Extract the (x, y) coordinate from the center of the cell holding the provided text.  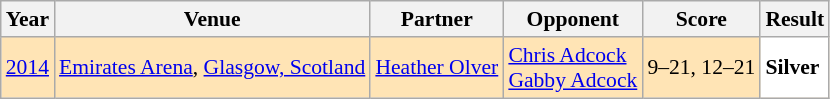
2014 (28, 68)
Silver (794, 68)
Year (28, 19)
9–21, 12–21 (701, 68)
Result (794, 19)
Opponent (572, 19)
Emirates Arena, Glasgow, Scotland (212, 68)
Venue (212, 19)
Partner (436, 19)
Chris Adcock Gabby Adcock (572, 68)
Score (701, 19)
Heather Olver (436, 68)
